Find where the given text appears and provide that cell's center as [X, Y] coordinate. 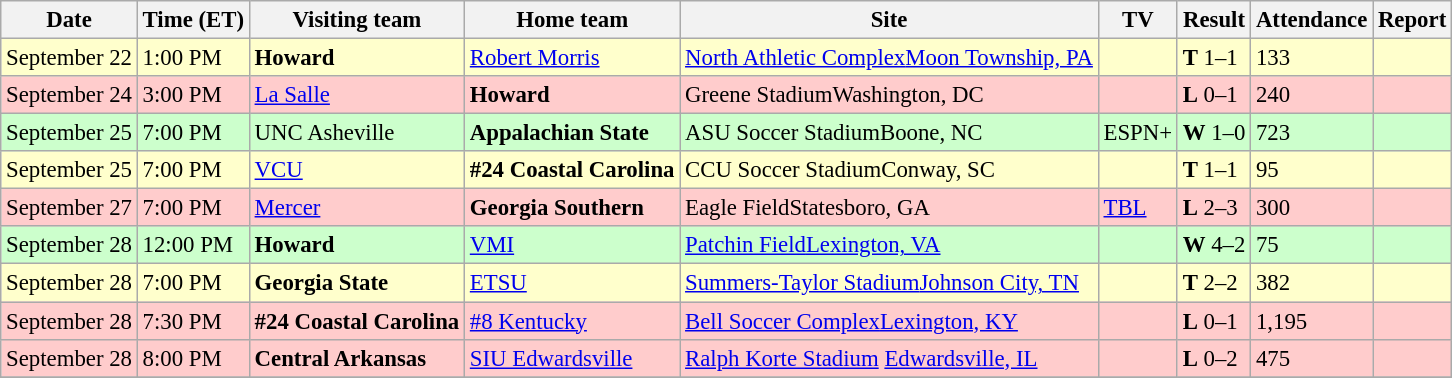
240 [1312, 95]
1:00 PM [193, 58]
Visiting team [356, 20]
Time (ET) [193, 20]
Robert Morris [572, 58]
7:30 PM [193, 321]
Eagle FieldStatesboro, GA [889, 208]
12:00 PM [193, 245]
Site [889, 20]
75 [1312, 245]
Central Arkansas [356, 358]
Result [1214, 20]
Attendance [1312, 20]
CCU Soccer StadiumConway, SC [889, 170]
ASU Soccer StadiumBoone, NC [889, 133]
UNC Asheville [356, 133]
L 0–2 [1214, 358]
ESPN+ [1138, 133]
VMI [572, 245]
1,195 [1312, 321]
133 [1312, 58]
September 24 [69, 95]
North Athletic ComplexMoon Township, PA [889, 58]
L 2–3 [1214, 208]
Georgia Southern [572, 208]
VCU [356, 170]
La Salle [356, 95]
Bell Soccer ComplexLexington, KY [889, 321]
TBL [1138, 208]
ETSU [572, 283]
Ralph Korte Stadium Edwardsville, IL [889, 358]
95 [1312, 170]
Home team [572, 20]
Greene StadiumWashington, DC [889, 95]
#8 Kentucky [572, 321]
475 [1312, 358]
September 27 [69, 208]
W 1–0 [1214, 133]
Appalachian State [572, 133]
September 22 [69, 58]
Patchin FieldLexington, VA [889, 245]
8:00 PM [193, 358]
Mercer [356, 208]
TV [1138, 20]
Georgia State [356, 283]
W 4–2 [1214, 245]
Summers-Taylor StadiumJohnson City, TN [889, 283]
382 [1312, 283]
Report [1412, 20]
Date [69, 20]
723 [1312, 133]
3:00 PM [193, 95]
300 [1312, 208]
T 2–2 [1214, 283]
SIU Edwardsville [572, 358]
